Identify which cell holds the provided text, then report its (X, Y) central coordinate. 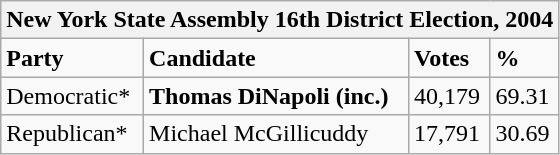
% (524, 58)
New York State Assembly 16th District Election, 2004 (280, 20)
40,179 (449, 96)
Party (72, 58)
30.69 (524, 134)
69.31 (524, 96)
Votes (449, 58)
Candidate (276, 58)
Michael McGillicuddy (276, 134)
Republican* (72, 134)
17,791 (449, 134)
Thomas DiNapoli (inc.) (276, 96)
Democratic* (72, 96)
